Identify which cell holds the provided text, then report its (X, Y) central coordinate. 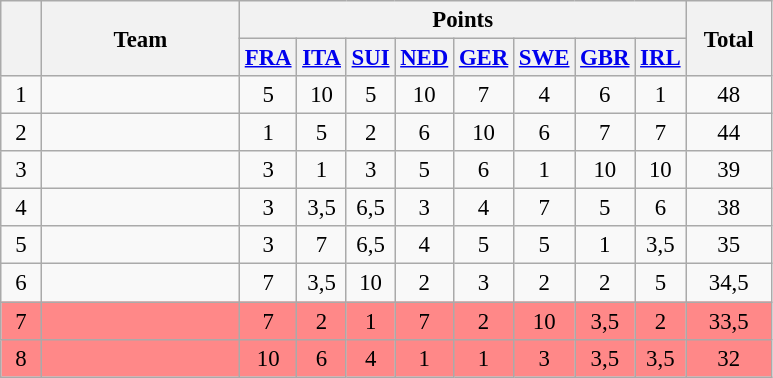
Total (729, 38)
35 (729, 245)
Team (140, 38)
32 (729, 358)
FRA (268, 58)
34,5 (729, 283)
33,5 (729, 321)
IRL (660, 58)
44 (729, 133)
SWE (544, 58)
38 (729, 208)
48 (729, 95)
ITA (322, 58)
Points (462, 20)
GBR (605, 58)
39 (729, 170)
SUI (370, 58)
NED (424, 58)
GER (484, 58)
8 (22, 358)
